Search for the cell housing the specified text and yield its [x, y] center coordinate. 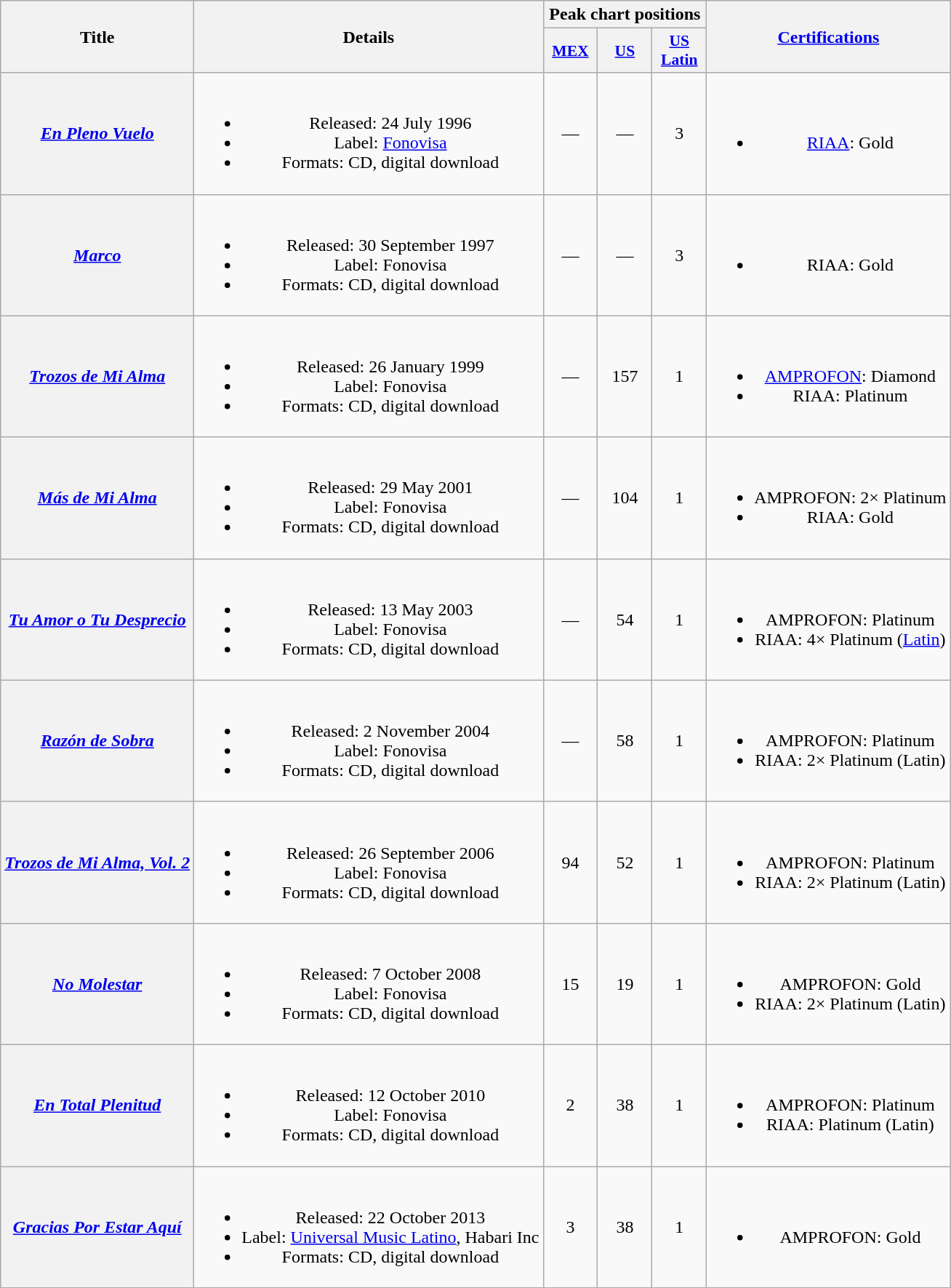
Released: 13 May 2003Label: FonovisaFormats: CD, digital download [369, 620]
Released: 26 September 2006Label: FonovisaFormats: CD, digital download [369, 863]
Released: 24 July 1996Label: FonovisaFormats: CD, digital download [369, 134]
AMPROFON: GoldRIAA: 2× Platinum (Latin) [829, 983]
AMPROFON: DiamondRIAA: Platinum [829, 377]
Released: 22 October 2013Label: Universal Music Latino, Habari IncFormats: CD, digital download [369, 1228]
USLatin [679, 51]
Tu Amor o Tu Desprecio [97, 620]
15 [570, 983]
Trozos de Mi Alma, Vol. 2 [97, 863]
Marco [97, 255]
157 [625, 377]
En Pleno Vuelo [97, 134]
No Molestar [97, 983]
En Total Plenitud [97, 1105]
Released: 29 May 2001Label: FonovisaFormats: CD, digital download [369, 497]
Details [369, 36]
Peak chart positions [625, 15]
Razón de Sobra [97, 740]
Released: 2 November 2004Label: FonovisaFormats: CD, digital download [369, 740]
AMPROFON: PlatinumRIAA: Platinum (Latin) [829, 1105]
58 [625, 740]
AMPROFON: PlatinumRIAA: 4× Platinum (Latin) [829, 620]
Gracias Por Estar Aquí [97, 1228]
US [625, 51]
AMPROFON: 2× PlatinumRIAA: Gold [829, 497]
Released: 12 October 2010Label: FonovisaFormats: CD, digital download [369, 1105]
AMPROFON: Gold [829, 1228]
Title [97, 36]
104 [625, 497]
MEX [570, 51]
Más de Mi Alma [97, 497]
52 [625, 863]
94 [570, 863]
Trozos de Mi Alma [97, 377]
54 [625, 620]
19 [625, 983]
Certifications [829, 36]
Released: 26 January 1999Label: FonovisaFormats: CD, digital download [369, 377]
2 [570, 1105]
Released: 7 October 2008Label: FonovisaFormats: CD, digital download [369, 983]
Released: 30 September 1997Label: FonovisaFormats: CD, digital download [369, 255]
